Identify which cell holds the provided text, then report its [x, y] central coordinate. 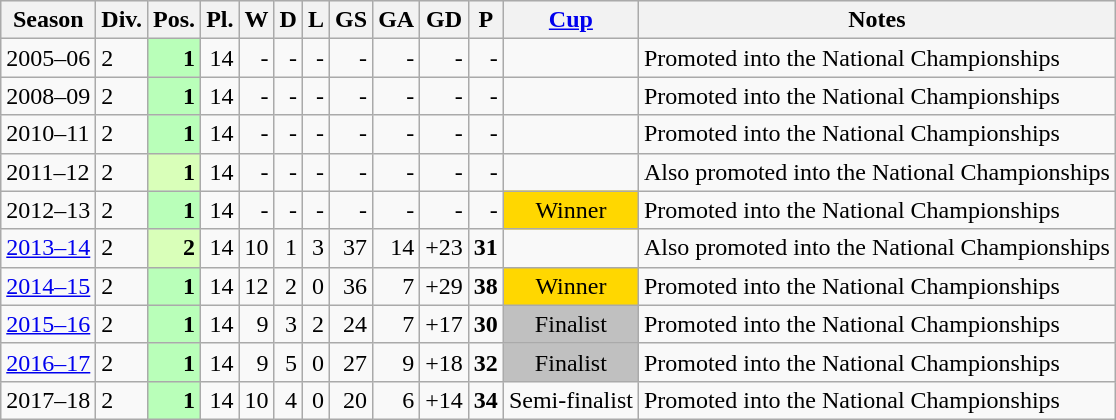
Div. [122, 20]
GA [396, 20]
P [486, 20]
31 [486, 248]
Notes [876, 20]
+23 [444, 248]
24 [352, 324]
D [288, 20]
36 [352, 286]
5 [288, 362]
2015–16 [48, 324]
Pos. [174, 20]
2016–17 [48, 362]
2005–06 [48, 58]
+29 [444, 286]
2013–14 [48, 248]
L [316, 20]
+18 [444, 362]
20 [352, 400]
12 [256, 286]
34 [486, 400]
37 [352, 248]
6 [396, 400]
GD [444, 20]
GS [352, 20]
Cup [570, 20]
Season [48, 20]
2011–12 [48, 172]
2012–13 [48, 210]
Pl. [220, 20]
30 [486, 324]
2010–11 [48, 134]
4 [288, 400]
38 [486, 286]
W [256, 20]
2014–15 [48, 286]
+17 [444, 324]
2008–09 [48, 96]
Semi-finalist [570, 400]
27 [352, 362]
2017–18 [48, 400]
32 [486, 362]
+14 [444, 400]
